Extract the [x, y] coordinate from the center of the cell holding the provided text.  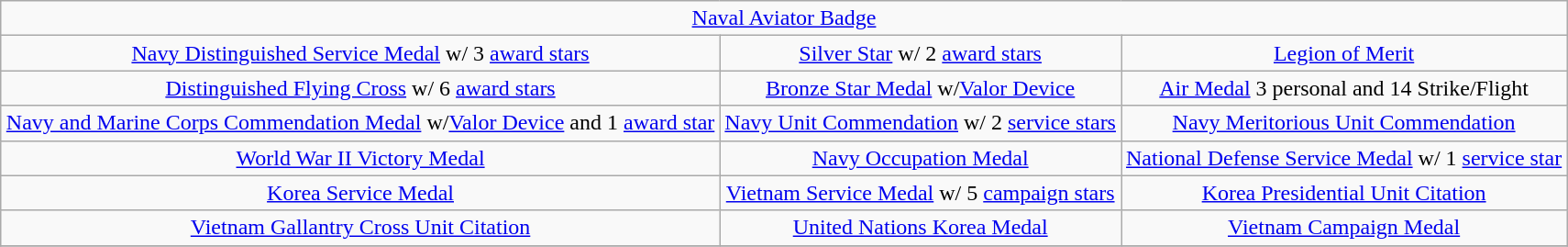
Navy Occupation Medal [921, 158]
Distinguished Flying Cross w/ 6 award stars [360, 88]
Air Medal 3 personal and 14 Strike/Flight [1343, 88]
Navy and Marine Corps Commendation Medal w/Valor Device and 1 award star [360, 123]
Bronze Star Medal w/Valor Device [921, 88]
Navy Distinguished Service Medal w/ 3 award stars [360, 53]
Vietnam Gallantry Cross Unit Citation [360, 228]
United Nations Korea Medal [921, 228]
Navy Meritorious Unit Commendation [1343, 123]
Korea Presidential Unit Citation [1343, 193]
Vietnam Service Medal w/ 5 campaign stars [921, 193]
Korea Service Medal [360, 193]
Legion of Merit [1343, 53]
Vietnam Campaign Medal [1343, 228]
Silver Star w/ 2 award stars [921, 53]
Naval Aviator Badge [783, 18]
National Defense Service Medal w/ 1 service star [1343, 158]
World War II Victory Medal [360, 158]
Navy Unit Commendation w/ 2 service stars [921, 123]
